Find where the given text appears and provide that cell's center as (x, y) coordinate. 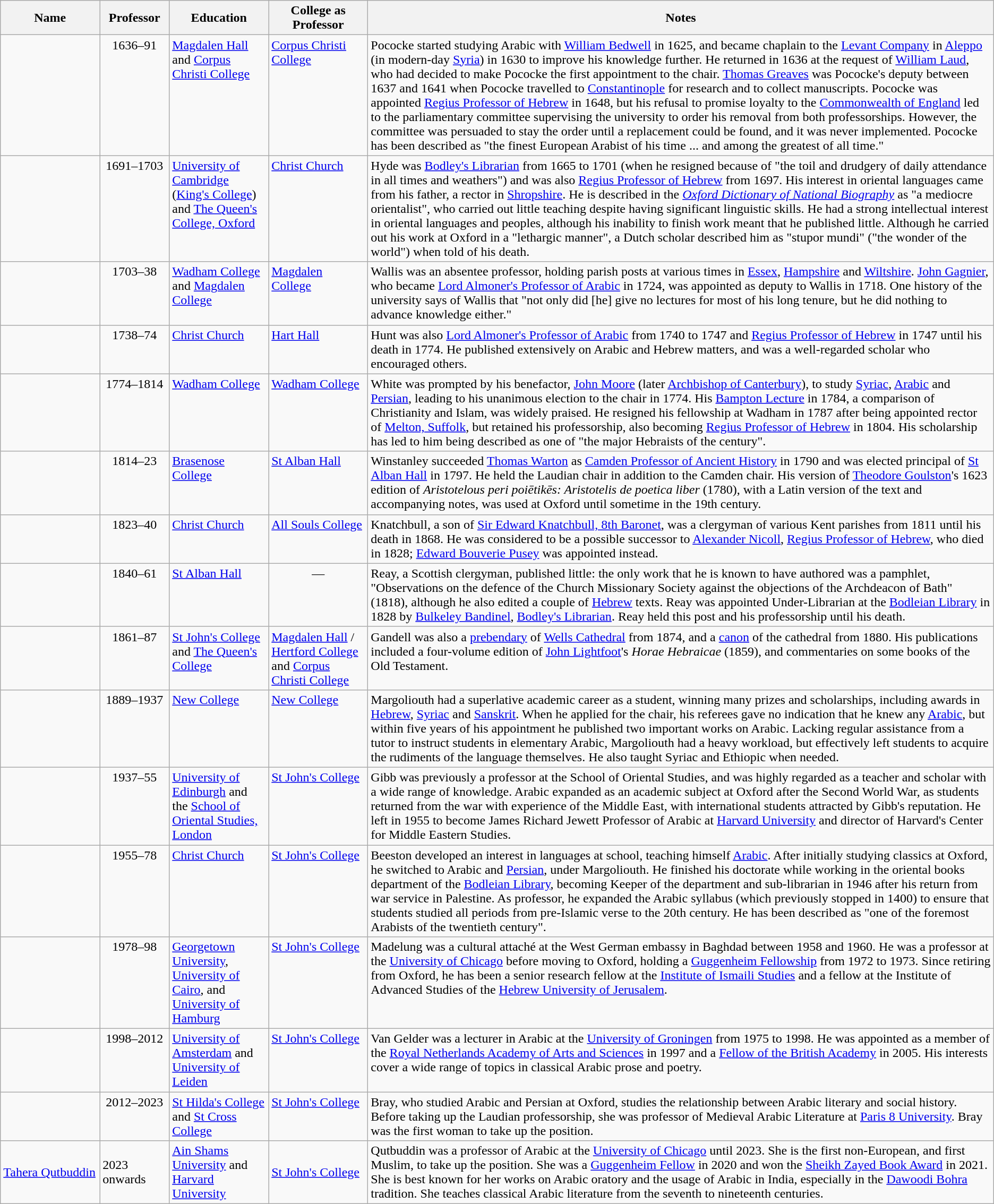
2023 onwards (135, 1172)
1861–87 (135, 658)
Professor (135, 18)
Magdalen Hall / Hertford College and Corpus Christi College (319, 658)
St John's College and The Queen's College (219, 658)
1738–74 (135, 349)
Magdalen Hall and Corpus Christi College (219, 96)
Tahera Qutbuddin (50, 1172)
Brasenose College (219, 483)
1823–40 (135, 539)
Georgetown University, University of Cairo, and University of Hamburg (219, 983)
1703–38 (135, 293)
University of Edinburgh and the School of Oriental Studies, London (219, 806)
Notes (681, 18)
Corpus Christi College (319, 96)
Ain Shams University and Harvard University (219, 1172)
— (319, 595)
Education (219, 18)
1998–2012 (135, 1061)
Hart Hall (319, 349)
St Hilda's College and St Cross College (219, 1116)
1636–91 (135, 96)
1840–61 (135, 595)
1937–55 (135, 806)
1774–1814 (135, 412)
College as Professor (319, 18)
Wadham College and Magdalen College (219, 293)
Magdalen College (319, 293)
University of Amsterdam and University of Leiden (219, 1061)
1814–23 (135, 483)
1955–78 (135, 891)
Name (50, 18)
1691–1703 (135, 209)
University of Cambridge (King's College) and The Queen's College, Oxford (219, 209)
1889–1937 (135, 728)
2012–2023 (135, 1116)
All Souls College (319, 539)
1978–98 (135, 983)
